Scan for the cell matching the given text and deliver its [x, y] coordinate at center. 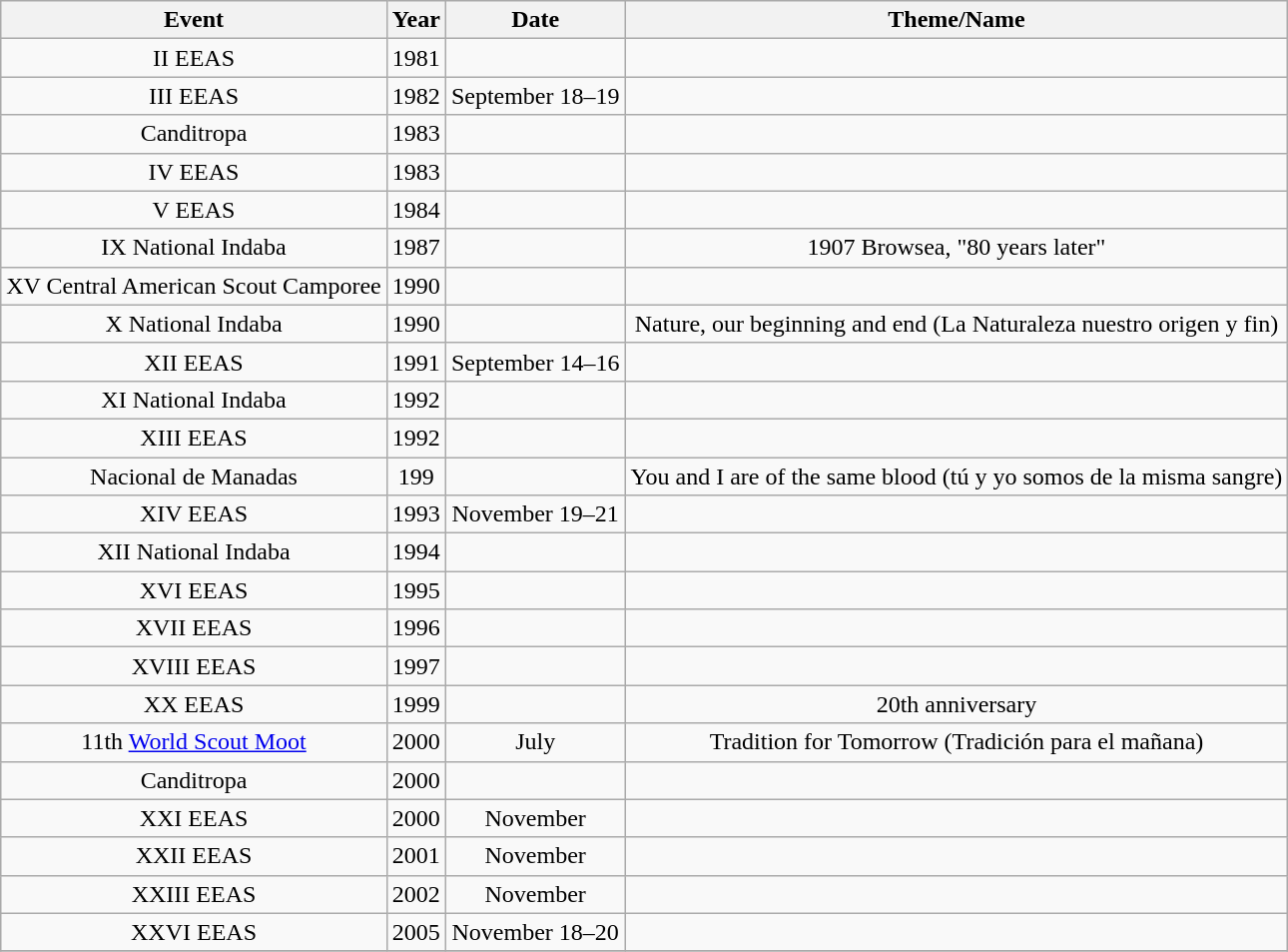
July [535, 742]
1999 [415, 704]
XXII EEAS [194, 856]
II EEAS [194, 58]
XI National Indaba [194, 400]
XVI EEAS [194, 590]
Nacional de Manadas [194, 476]
III EEAS [194, 96]
XIII EEAS [194, 438]
1993 [415, 514]
1991 [415, 362]
IX National Indaba [194, 248]
V EEAS [194, 210]
September 14–16 [535, 362]
November 19–21 [535, 514]
XX EEAS [194, 704]
1996 [415, 628]
November 18–20 [535, 932]
Theme/Name [957, 20]
1982 [415, 96]
2005 [415, 932]
Tradition for Tomorrow (Tradición para el mañana) [957, 742]
1981 [415, 58]
XVII EEAS [194, 628]
Event [194, 20]
1984 [415, 210]
XIV EEAS [194, 514]
X National Indaba [194, 324]
2002 [415, 894]
1907 Browsea, "80 years later" [957, 248]
XXI EEAS [194, 818]
20th anniversary [957, 704]
XVIII EEAS [194, 666]
Year [415, 20]
XXIII EEAS [194, 894]
You and I are of the same blood (tú y yo somos de la misma sangre) [957, 476]
1995 [415, 590]
IV EEAS [194, 172]
XXVI EEAS [194, 932]
1987 [415, 248]
XII National Indaba [194, 552]
1997 [415, 666]
1994 [415, 552]
199 [415, 476]
XV Central American Scout Camporee [194, 286]
11th World Scout Moot [194, 742]
Date [535, 20]
Nature, our beginning and end (La Naturaleza nuestro origen y fin) [957, 324]
September 18–19 [535, 96]
2001 [415, 856]
XII EEAS [194, 362]
